From the cell containing the given text, extract its center point as (x, y) coordinate. 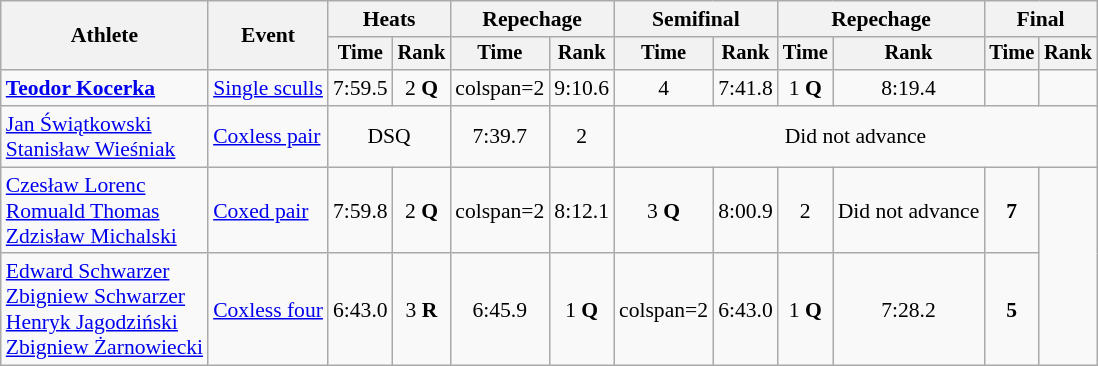
Heats (389, 19)
5 (1012, 310)
6:45.9 (500, 310)
Jan ŚwiątkowskiStanisław Wieśniak (104, 136)
4 (664, 88)
Final (1040, 19)
7:59.5 (360, 88)
Coxless four (268, 310)
7:59.8 (360, 210)
DSQ (389, 136)
7:41.8 (746, 88)
3 Q (664, 210)
Semifinal (696, 19)
3 R (422, 310)
Coxless pair (268, 136)
Event (268, 36)
8:12.1 (582, 210)
Teodor Kocerka (104, 88)
8:19.4 (909, 88)
7:28.2 (909, 310)
9:10.6 (582, 88)
Athlete (104, 36)
Edward SchwarzerZbigniew SchwarzerHenryk JagodzińskiZbigniew Żarnowiecki (104, 310)
Single sculls (268, 88)
Coxed pair (268, 210)
8:00.9 (746, 210)
Czesław LorencRomuald ThomasZdzisław Michalski (104, 210)
7:39.7 (500, 136)
7 (1012, 210)
